Output the (x, y) coordinate of the center of the cell containing the given text.  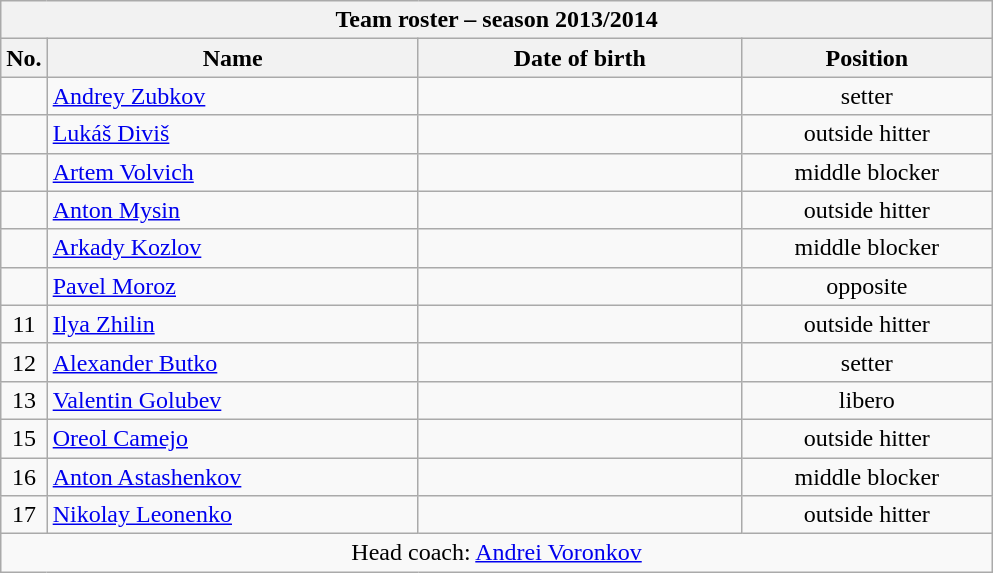
Nikolay Leonenko (232, 515)
11 (24, 324)
Position (866, 58)
Head coach: Andrei Voronkov (497, 553)
12 (24, 362)
libero (866, 400)
Pavel Moroz (232, 286)
Anton Mysin (232, 210)
13 (24, 400)
Anton Astashenkov (232, 477)
Arkady Kozlov (232, 248)
Team roster – season 2013/2014 (497, 20)
16 (24, 477)
Date of birth (580, 58)
No. (24, 58)
Alexander Butko (232, 362)
Valentin Golubev (232, 400)
Ilya Zhilin (232, 324)
Oreol Camejo (232, 438)
opposite (866, 286)
Lukáš Diviš (232, 134)
Name (232, 58)
15 (24, 438)
17 (24, 515)
Andrey Zubkov (232, 96)
Artem Volvich (232, 172)
